Scan for the cell matching the given text and deliver its (X, Y) coordinate at center. 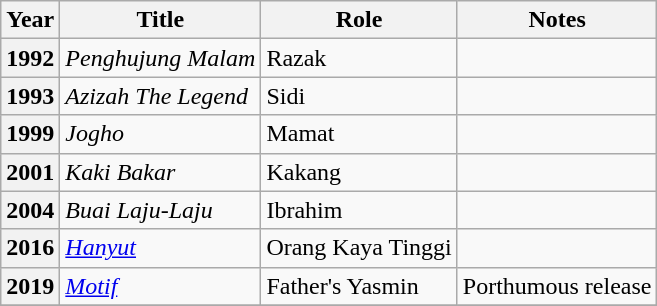
2001 (30, 172)
Sidi (359, 96)
Azizah The Legend (160, 96)
Orang Kaya Tinggi (359, 248)
Porthumous release (557, 286)
2004 (30, 210)
2019 (30, 286)
2016 (30, 248)
Year (30, 20)
1993 (30, 96)
Role (359, 20)
Jogho (160, 134)
Motif (160, 286)
Buai Laju-Laju (160, 210)
Ibrahim (359, 210)
Penghujung Malam (160, 58)
Kakang (359, 172)
Hanyut (160, 248)
Notes (557, 20)
Father's Yasmin (359, 286)
Kaki Bakar (160, 172)
Razak (359, 58)
1999 (30, 134)
Mamat (359, 134)
1992 (30, 58)
Title (160, 20)
